Capture the cell that displays the provided text and extract its (X, Y) central coordinate. 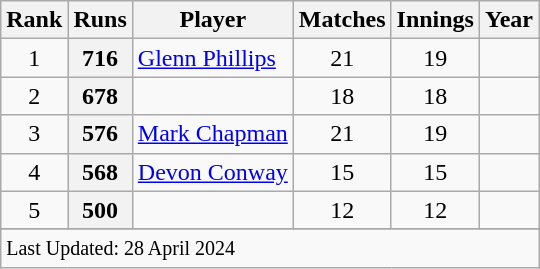
Glenn Phillips (212, 58)
576 (100, 134)
Innings (435, 20)
678 (100, 96)
500 (100, 210)
Player (212, 20)
5 (34, 210)
2 (34, 96)
Runs (100, 20)
Mark Chapman (212, 134)
Rank (34, 20)
Year (508, 20)
1 (34, 58)
568 (100, 172)
3 (34, 134)
Devon Conway (212, 172)
Matches (342, 20)
4 (34, 172)
716 (100, 58)
Last Updated: 28 April 2024 (270, 248)
